Output the (X, Y) coordinate of the center of the cell containing the given text.  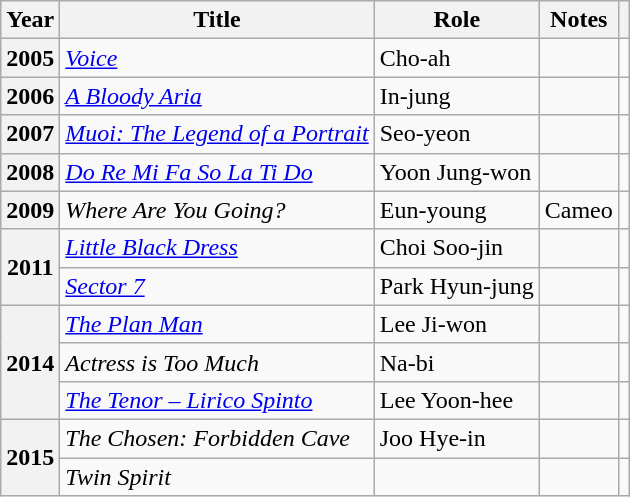
2005 (30, 58)
Little Black Dress (217, 248)
2015 (30, 457)
Lee Ji-won (456, 324)
A Bloody Aria (217, 96)
Choi Soo-jin (456, 248)
Do Re Mi Fa So La Ti Do (217, 172)
Actress is Too Much (217, 362)
Notes (578, 20)
The Chosen: Forbidden Cave (217, 438)
Yoon Jung-won (456, 172)
The Tenor – Lirico Spinto (217, 400)
2006 (30, 96)
Park Hyun-jung (456, 286)
Twin Spirit (217, 477)
Cameo (578, 210)
Joo Hye-in (456, 438)
Lee Yoon-hee (456, 400)
Seo-yeon (456, 134)
2008 (30, 172)
Eun-young (456, 210)
The Plan Man (217, 324)
2009 (30, 210)
Muoi: The Legend of a Portrait (217, 134)
Year (30, 20)
Role (456, 20)
Na-bi (456, 362)
Voice (217, 58)
Title (217, 20)
2007 (30, 134)
2011 (30, 267)
Sector 7 (217, 286)
In-jung (456, 96)
2014 (30, 362)
Cho-ah (456, 58)
Where Are You Going? (217, 210)
